Determine the [X, Y] coordinate at the center of the cell enclosing the given text.  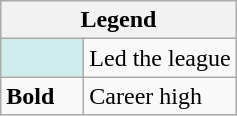
Led the league [160, 58]
Career high [160, 96]
Bold [42, 96]
Legend [118, 20]
